From the cell containing the given text, extract its center point as (X, Y) coordinate. 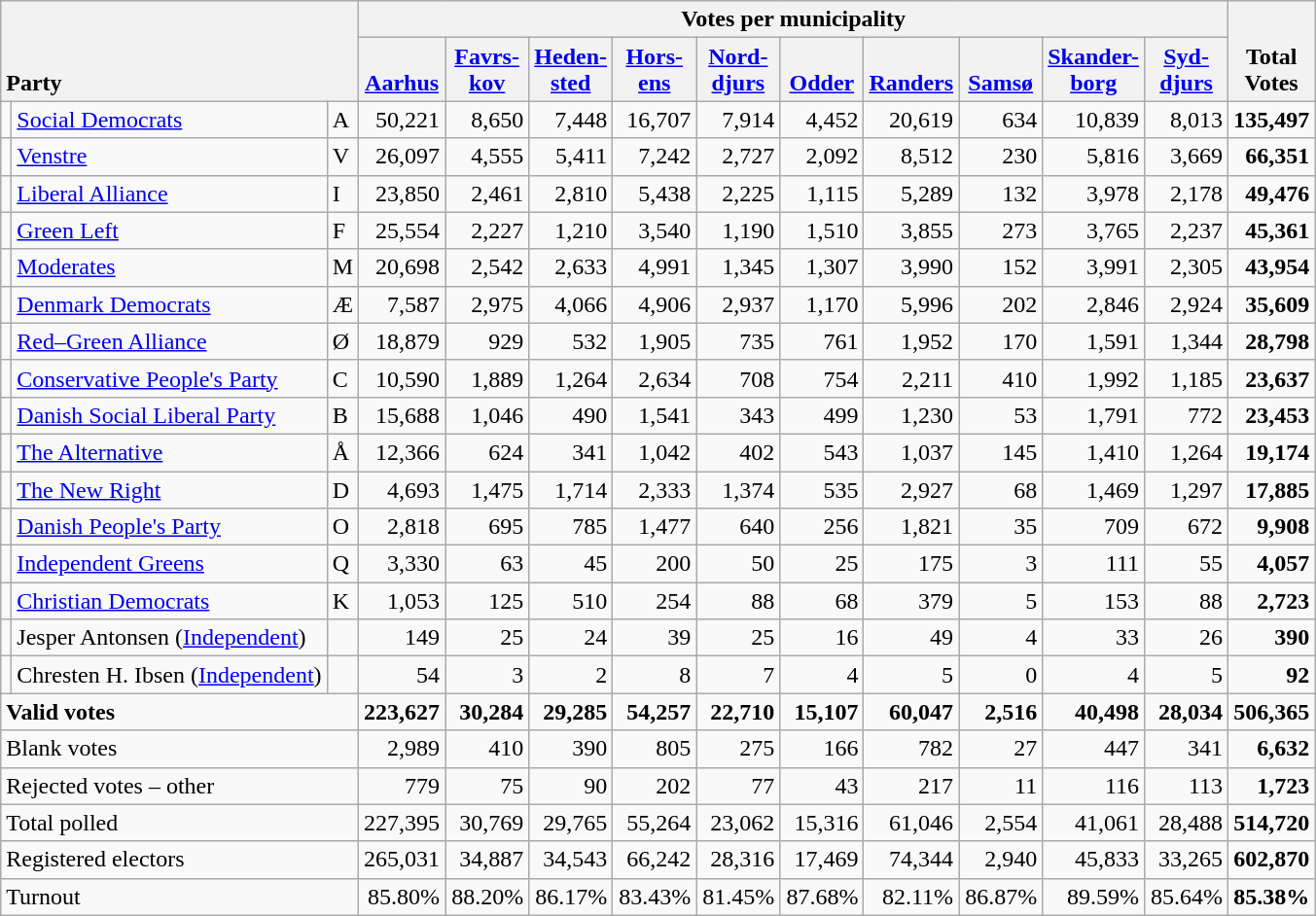
61,046 (911, 823)
Heden- sted (571, 70)
7,914 (738, 120)
Moderates (169, 267)
490 (571, 415)
Social Democrats (169, 120)
2,333 (655, 489)
2,225 (738, 194)
I (342, 194)
Nord- djurs (738, 70)
1,591 (1093, 341)
217 (911, 786)
Total Votes (1272, 51)
Æ (342, 304)
532 (571, 341)
1,042 (655, 452)
3,991 (1093, 267)
18,879 (403, 341)
2,554 (1001, 823)
49,476 (1272, 194)
89.59% (1093, 897)
85.38% (1272, 897)
1,210 (571, 230)
17,885 (1272, 489)
2,237 (1187, 230)
2 (571, 675)
200 (655, 564)
230 (1001, 157)
55,264 (655, 823)
Chresten H. Ibsen (Independent) (169, 675)
55 (1187, 564)
23,453 (1272, 415)
709 (1093, 527)
27 (1001, 749)
514,720 (1272, 823)
22,710 (738, 712)
4,693 (403, 489)
81.45% (738, 897)
Independent Greens (169, 564)
6,632 (1272, 749)
12,366 (403, 452)
7,448 (571, 120)
26 (1187, 638)
785 (571, 527)
2,178 (1187, 194)
23,637 (1272, 378)
11 (1001, 786)
2,924 (1187, 304)
82.11% (911, 897)
1,185 (1187, 378)
2,227 (487, 230)
254 (655, 601)
223,627 (403, 712)
7 (738, 675)
2,633 (571, 267)
506,365 (1272, 712)
15,107 (822, 712)
1,053 (403, 601)
39 (655, 638)
20,619 (911, 120)
90 (571, 786)
1,723 (1272, 786)
779 (403, 786)
735 (738, 341)
Votes per municipality (794, 19)
Q (342, 564)
23,062 (738, 823)
116 (1093, 786)
Red–Green Alliance (169, 341)
Conservative People's Party (169, 378)
87.68% (822, 897)
Turnout (180, 897)
695 (487, 527)
K (342, 601)
Danish Social Liberal Party (169, 415)
602,870 (1272, 860)
Å (342, 452)
2,723 (1272, 601)
74,344 (911, 860)
B (342, 415)
16 (822, 638)
1,889 (487, 378)
535 (822, 489)
Randers (911, 70)
66,351 (1272, 157)
708 (738, 378)
The New Right (169, 489)
2,940 (1001, 860)
Venstre (169, 157)
10,590 (403, 378)
35,609 (1272, 304)
761 (822, 341)
1,714 (571, 489)
166 (822, 749)
499 (822, 415)
4,066 (571, 304)
2,634 (655, 378)
83.43% (655, 897)
30,284 (487, 712)
754 (822, 378)
28,316 (738, 860)
Skander- borg (1093, 70)
1,952 (911, 341)
672 (1187, 527)
2,542 (487, 267)
2,975 (487, 304)
30,769 (487, 823)
227,395 (403, 823)
92 (1272, 675)
379 (911, 601)
Party (180, 51)
2,727 (738, 157)
Hors- ens (655, 70)
75 (487, 786)
49 (911, 638)
43,954 (1272, 267)
4,906 (655, 304)
A (342, 120)
5,411 (571, 157)
Valid votes (180, 712)
F (342, 230)
Ø (342, 341)
9,908 (1272, 527)
152 (1001, 267)
Danish People's Party (169, 527)
2,461 (487, 194)
23,850 (403, 194)
2,305 (1187, 267)
3,765 (1093, 230)
0 (1001, 675)
1,037 (911, 452)
66,242 (655, 860)
25,554 (403, 230)
135,497 (1272, 120)
782 (911, 749)
1,541 (655, 415)
402 (738, 452)
4,991 (655, 267)
54,257 (655, 712)
1,469 (1093, 489)
Jesper Antonsen (Independent) (169, 638)
5,816 (1093, 157)
343 (738, 415)
50,221 (403, 120)
86.87% (1001, 897)
26,097 (403, 157)
1,345 (738, 267)
265,031 (403, 860)
1,410 (1093, 452)
24 (571, 638)
7,587 (403, 304)
40,498 (1093, 712)
1,821 (911, 527)
34,887 (487, 860)
929 (487, 341)
Liberal Alliance (169, 194)
63 (487, 564)
8,650 (487, 120)
132 (1001, 194)
634 (1001, 120)
35 (1001, 527)
1,791 (1093, 415)
7,242 (655, 157)
Registered electors (180, 860)
3,330 (403, 564)
1,344 (1187, 341)
15,316 (822, 823)
45,833 (1093, 860)
5,996 (911, 304)
20,698 (403, 267)
153 (1093, 601)
15,688 (403, 415)
510 (571, 601)
85.80% (403, 897)
1,115 (822, 194)
2,211 (911, 378)
2,818 (403, 527)
2,092 (822, 157)
1,307 (822, 267)
53 (1001, 415)
256 (822, 527)
3,540 (655, 230)
45,361 (1272, 230)
1,475 (487, 489)
50 (738, 564)
28,488 (1187, 823)
45 (571, 564)
C (342, 378)
Rejected votes – other (180, 786)
4,555 (487, 157)
29,765 (571, 823)
275 (738, 749)
8 (655, 675)
624 (487, 452)
43 (822, 786)
5,289 (911, 194)
145 (1001, 452)
16,707 (655, 120)
2,810 (571, 194)
10,839 (1093, 120)
772 (1187, 415)
1,510 (822, 230)
3,855 (911, 230)
1,046 (487, 415)
85.64% (1187, 897)
77 (738, 786)
4,057 (1272, 564)
2,846 (1093, 304)
Favrs- kov (487, 70)
60,047 (911, 712)
Blank votes (180, 749)
125 (487, 601)
640 (738, 527)
1,297 (1187, 489)
1,992 (1093, 378)
Christian Democrats (169, 601)
34,543 (571, 860)
4,452 (822, 120)
2,516 (1001, 712)
1,230 (911, 415)
8,013 (1187, 120)
543 (822, 452)
3,669 (1187, 157)
170 (1001, 341)
1,170 (822, 304)
28,798 (1272, 341)
273 (1001, 230)
19,174 (1272, 452)
1,374 (738, 489)
29,285 (571, 712)
Green Left (169, 230)
54 (403, 675)
Denmark Democrats (169, 304)
5,438 (655, 194)
1,477 (655, 527)
33 (1093, 638)
33,265 (1187, 860)
3,978 (1093, 194)
2,989 (403, 749)
447 (1093, 749)
M (342, 267)
2,937 (738, 304)
111 (1093, 564)
86.17% (571, 897)
149 (403, 638)
The Alternative (169, 452)
88.20% (487, 897)
V (342, 157)
1,905 (655, 341)
8,512 (911, 157)
2,927 (911, 489)
1,190 (738, 230)
O (342, 527)
41,061 (1093, 823)
Aarhus (403, 70)
17,469 (822, 860)
Samsø (1001, 70)
805 (655, 749)
Total polled (180, 823)
Odder (822, 70)
113 (1187, 786)
175 (911, 564)
28,034 (1187, 712)
D (342, 489)
Syd- djurs (1187, 70)
3,990 (911, 267)
